Extract the (x, y) coordinate from the center of the cell holding the provided text.  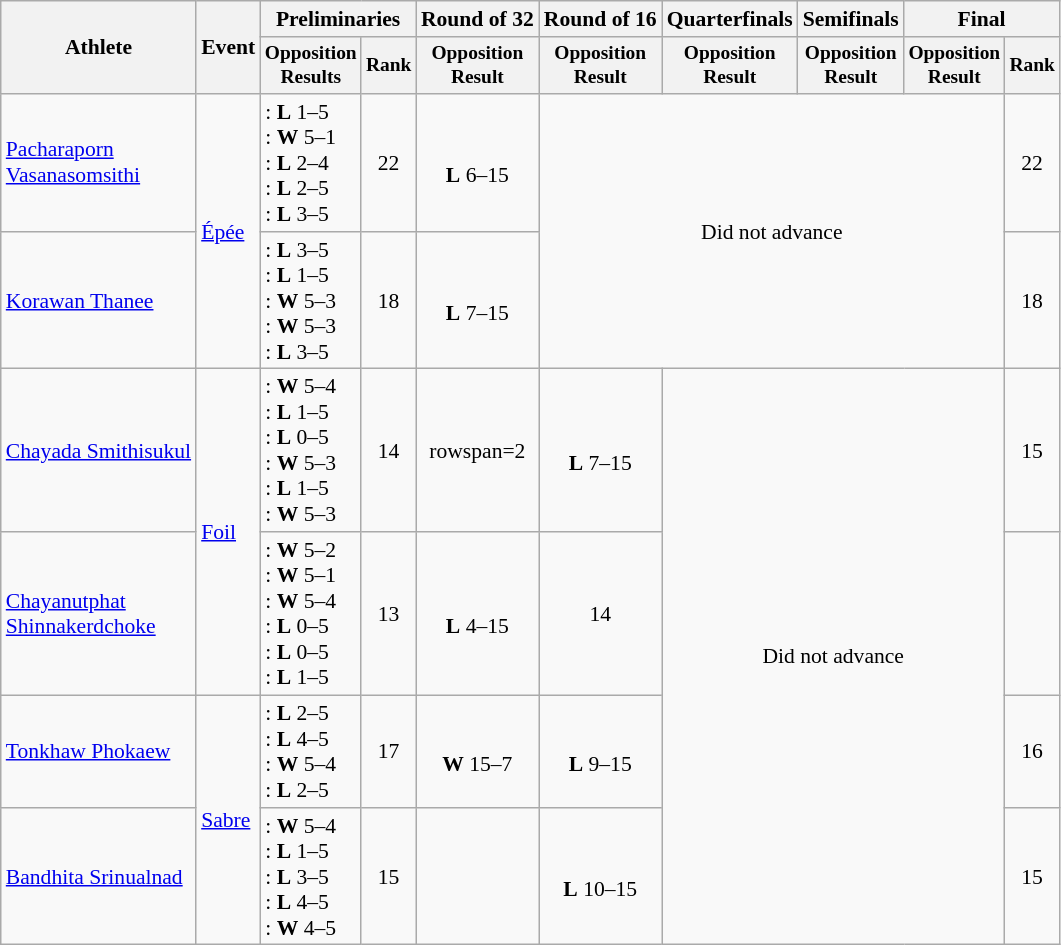
Athlete (98, 48)
Round of 16 (600, 19)
Korawan Thanee (98, 301)
Preliminaries (338, 19)
rowspan=2 (478, 450)
Foil (228, 532)
: W 5–4: L 1–5: L 0–5: W 5–3: L 1–5: W 5–3 (310, 450)
Final (982, 19)
OppositionResults (310, 66)
L 4–15 (478, 614)
: W 5–2: W 5–1: W 5–4: L 0–5: L 0–5: L 1–5 (310, 614)
: L 3–5: L 1–5: W 5–3: W 5–3: L 3–5 (310, 301)
17 (388, 752)
W 15–7 (478, 752)
Round of 32 (478, 19)
ChayanutphatShinnakerdchoke (98, 614)
Épée (228, 232)
15 (1032, 450)
13 (388, 614)
Chayada Smithisukul (98, 450)
16 (1032, 752)
: L 2–5: L 4–5: W 5–4: L 2–5 (310, 752)
Tonkhaw Phokaew (98, 752)
PacharapornVasanasomsithi (98, 163)
L 6–15 (478, 163)
Quarterfinals (730, 19)
Semifinals (851, 19)
: L 1–5: W 5–1: L 2–4: L 2–5: L 3–5 (310, 163)
L 9–15 (600, 752)
Event (228, 48)
